Extract the [x, y] coordinate from the center of the cell holding the provided text.  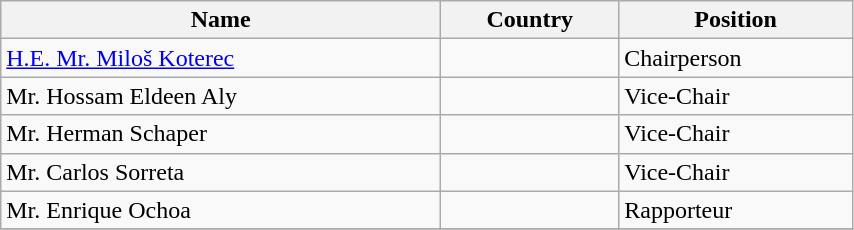
Mr. Enrique Ochoa [221, 210]
Rapporteur [736, 210]
Name [221, 20]
Country [530, 20]
Mr. Carlos Sorreta [221, 172]
Mr. Herman Schaper [221, 134]
H.E. Mr. Miloš Koterec [221, 58]
Chairperson [736, 58]
Position [736, 20]
Mr. Hossam Eldeen Aly [221, 96]
